Identify which cell holds the provided text, then report its (X, Y) central coordinate. 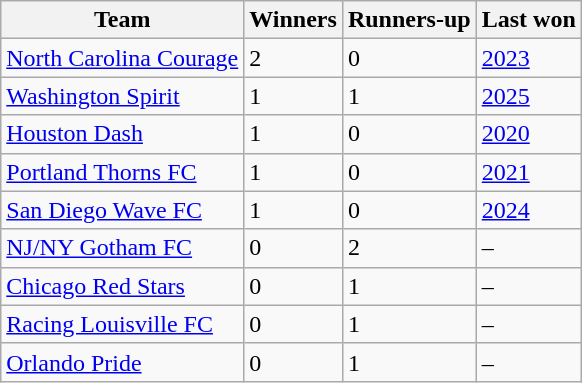
Washington Spirit (122, 96)
Winners (294, 20)
Team (122, 20)
North Carolina Courage (122, 58)
Houston Dash (122, 134)
Racing Louisville FC (122, 324)
2024 (528, 210)
2023 (528, 58)
2020 (528, 134)
San Diego Wave FC (122, 210)
Chicago Red Stars (122, 286)
Portland Thorns FC (122, 172)
Last won (528, 20)
Orlando Pride (122, 362)
NJ/NY Gotham FC (122, 248)
2025 (528, 96)
2021 (528, 172)
Runners-up (409, 20)
